From the cell containing the given text, extract its center point as [X, Y] coordinate. 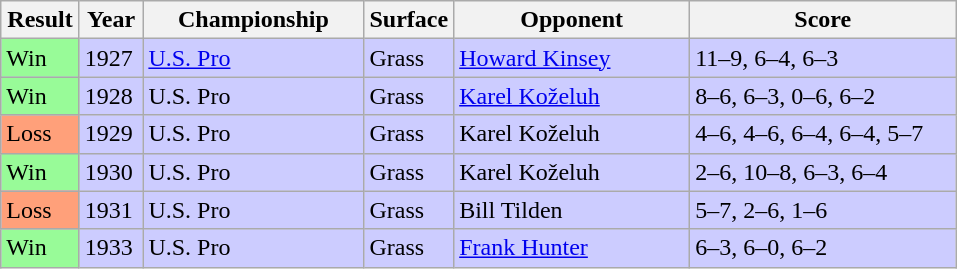
Score [823, 20]
Result [40, 20]
Year [111, 20]
1931 [111, 210]
1927 [111, 58]
5–7, 2–6, 1–6 [823, 210]
4–6, 4–6, 6–4, 6–4, 5–7 [823, 134]
1928 [111, 96]
Bill Tilden [572, 210]
Surface [409, 20]
1933 [111, 248]
Howard Kinsey [572, 58]
Frank Hunter [572, 248]
1929 [111, 134]
6–3, 6–0, 6–2 [823, 248]
1930 [111, 172]
Championship [254, 20]
11–9, 6–4, 6–3 [823, 58]
8–6, 6–3, 0–6, 6–2 [823, 96]
Opponent [572, 20]
2–6, 10–8, 6–3, 6–4 [823, 172]
